From the cell containing the given text, extract its center point as (x, y) coordinate. 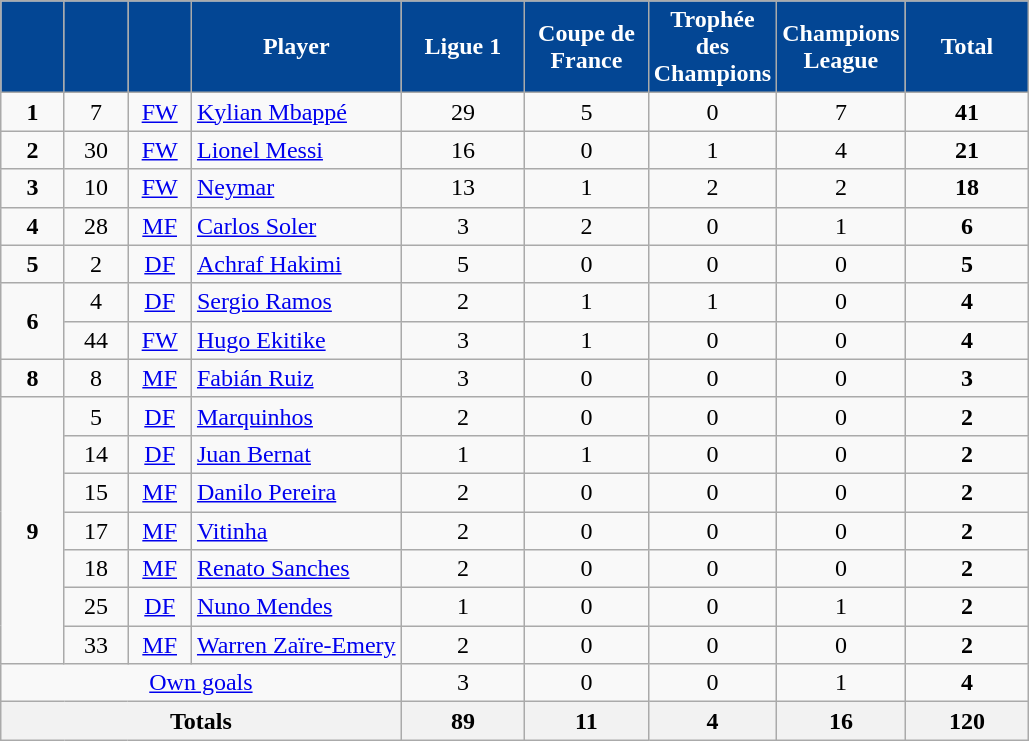
Totals (201, 721)
28 (96, 226)
Warren Zaïre-Emery (296, 645)
Ligue 1 (463, 47)
Coupe de France (587, 47)
Sergio Ramos (296, 302)
25 (96, 607)
Vitinha (296, 531)
29 (463, 112)
Renato Sanches (296, 569)
Achraf Hakimi (296, 264)
21 (967, 150)
44 (96, 340)
13 (463, 188)
14 (96, 454)
15 (96, 492)
120 (967, 721)
89 (463, 721)
Total (967, 47)
Nuno Mendes (296, 607)
10 (96, 188)
Juan Bernat (296, 454)
17 (96, 531)
Neymar (296, 188)
Fabián Ruiz (296, 378)
Hugo Ekitike (296, 340)
33 (96, 645)
Trophée des Champions (712, 47)
Marquinhos (296, 416)
9 (33, 530)
11 (587, 721)
41 (967, 112)
Kylian Mbappé (296, 112)
Champions League (841, 47)
Carlos Soler (296, 226)
Own goals (201, 683)
Lionel Messi (296, 150)
Danilo Pereira (296, 492)
Player (296, 47)
30 (96, 150)
